Find where the given text appears and provide that cell's center as (x, y) coordinate. 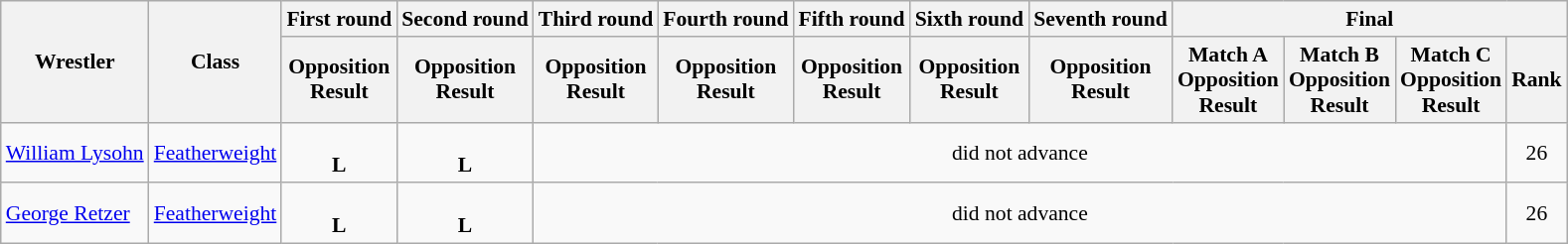
Match AOppositionResult (1228, 79)
First round (339, 19)
Fourth round (725, 19)
Wrestler (76, 61)
Sixth round (970, 19)
Final (1369, 19)
Fifth round (853, 19)
Match BOppositionResult (1339, 79)
Third round (596, 19)
Class (216, 61)
George Retzer (76, 214)
Match COppositionResult (1451, 79)
Rank (1536, 79)
Second round (465, 19)
Seventh round (1101, 19)
William Lysohn (76, 153)
